Detect which cell encompasses the target text, then output its (X, Y) center coordinate. 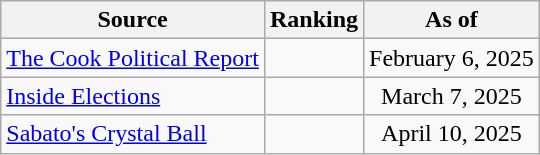
The Cook Political Report (133, 58)
April 10, 2025 (452, 134)
Inside Elections (133, 96)
March 7, 2025 (452, 96)
Source (133, 20)
February 6, 2025 (452, 58)
As of (452, 20)
Ranking (314, 20)
Sabato's Crystal Ball (133, 134)
